Find where the given text appears and provide that cell's center as (X, Y) coordinate. 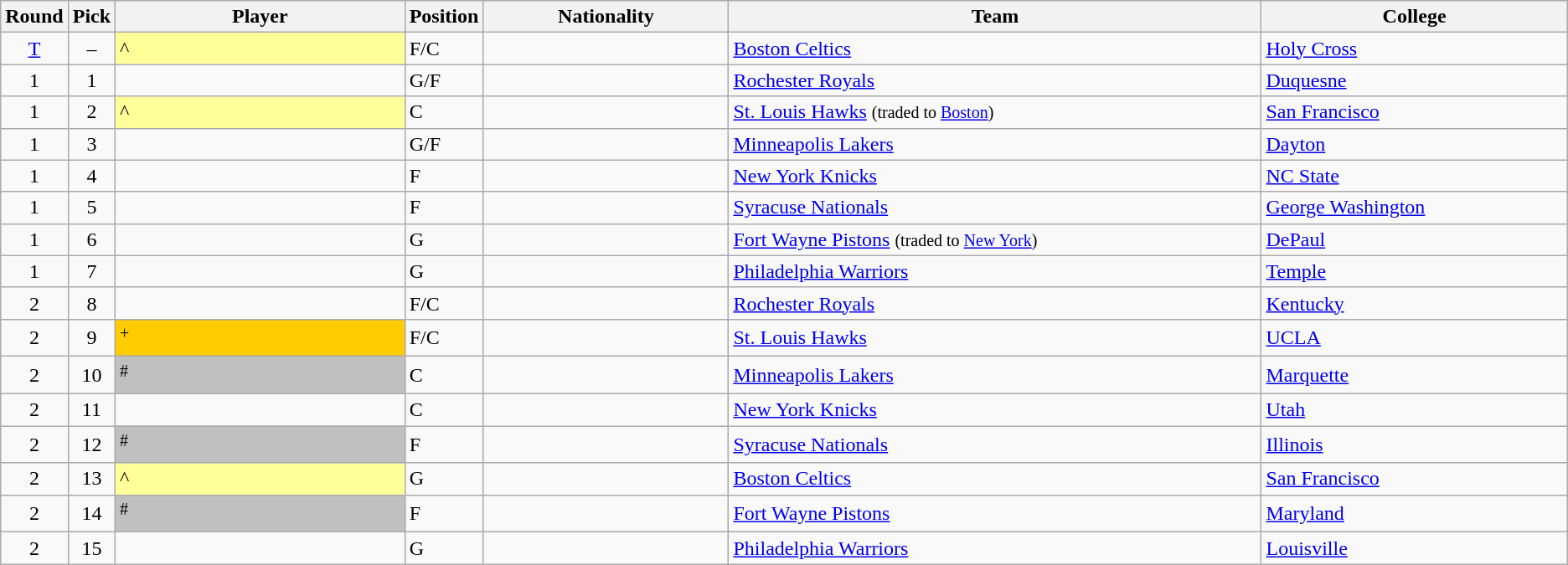
Holy Cross (1414, 49)
NC State (1414, 176)
8 (91, 303)
10 (91, 375)
Kentucky (1414, 303)
+ (260, 338)
Marquette (1414, 375)
14 (91, 514)
Fort Wayne Pistons (995, 514)
Round (34, 17)
15 (91, 548)
Louisville (1414, 548)
6 (91, 239)
Maryland (1414, 514)
– (91, 49)
Player (260, 17)
Position (444, 17)
Temple (1414, 271)
Duquesne (1414, 80)
Team (995, 17)
Dayton (1414, 144)
5 (91, 208)
Pick (91, 17)
13 (91, 479)
College (1414, 17)
T (34, 49)
11 (91, 409)
7 (91, 271)
St. Louis Hawks (995, 338)
9 (91, 338)
Utah (1414, 409)
DePaul (1414, 239)
St. Louis Hawks (traded to Boston) (995, 112)
Nationality (606, 17)
Fort Wayne Pistons (traded to New York) (995, 239)
George Washington (1414, 208)
12 (91, 445)
Illinois (1414, 445)
4 (91, 176)
3 (91, 144)
UCLA (1414, 338)
